Output the (x, y) coordinate of the center of the cell containing the given text.  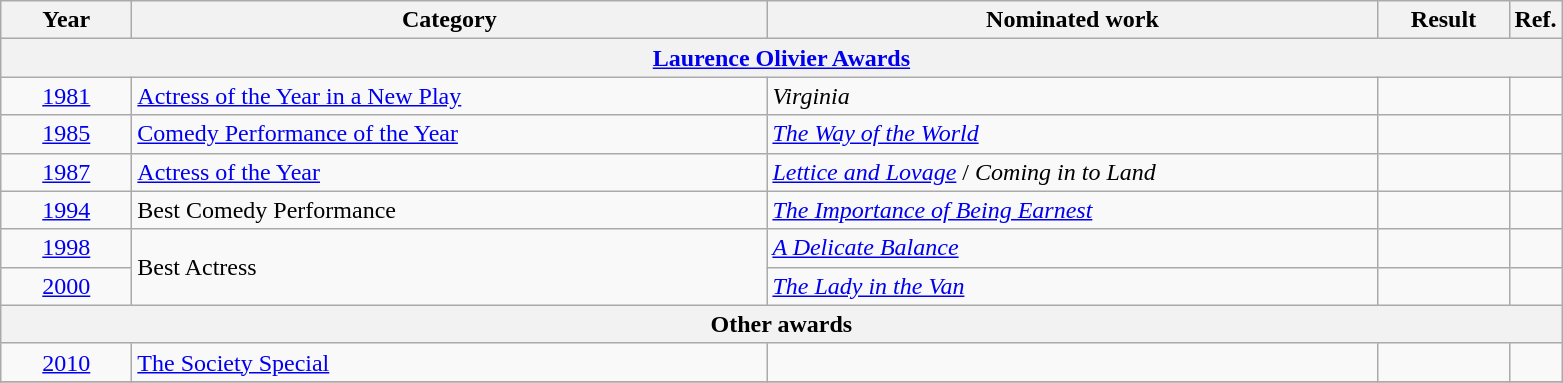
1994 (66, 210)
Best Actress (450, 267)
The Importance of Being Earnest (1072, 210)
The Way of the World (1072, 134)
Year (66, 20)
Other awards (782, 324)
1987 (66, 172)
Result (1444, 20)
A Delicate Balance (1072, 248)
2010 (66, 362)
Comedy Performance of the Year (450, 134)
1985 (66, 134)
The Society Special (450, 362)
1998 (66, 248)
Lettice and Lovage / Coming in to Land (1072, 172)
1981 (66, 96)
Laurence Olivier Awards (782, 58)
Virginia (1072, 96)
Actress of the Year in a New Play (450, 96)
2000 (66, 286)
Best Comedy Performance (450, 210)
The Lady in the Van (1072, 286)
Actress of the Year (450, 172)
Ref. (1536, 20)
Category (450, 20)
Nominated work (1072, 20)
